Return the (x, y) coordinate for the center point of the cell that contains the specified text.  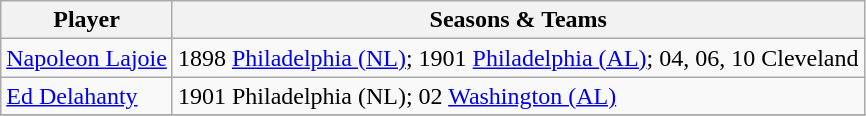
1898 Philadelphia (NL); 1901 Philadelphia (AL); 04, 06, 10 Cleveland (518, 58)
Seasons & Teams (518, 20)
1901 Philadelphia (NL); 02 Washington (AL) (518, 96)
Ed Delahanty (87, 96)
Napoleon Lajoie (87, 58)
Player (87, 20)
